Detect which cell encompasses the target text, then output its (x, y) center coordinate. 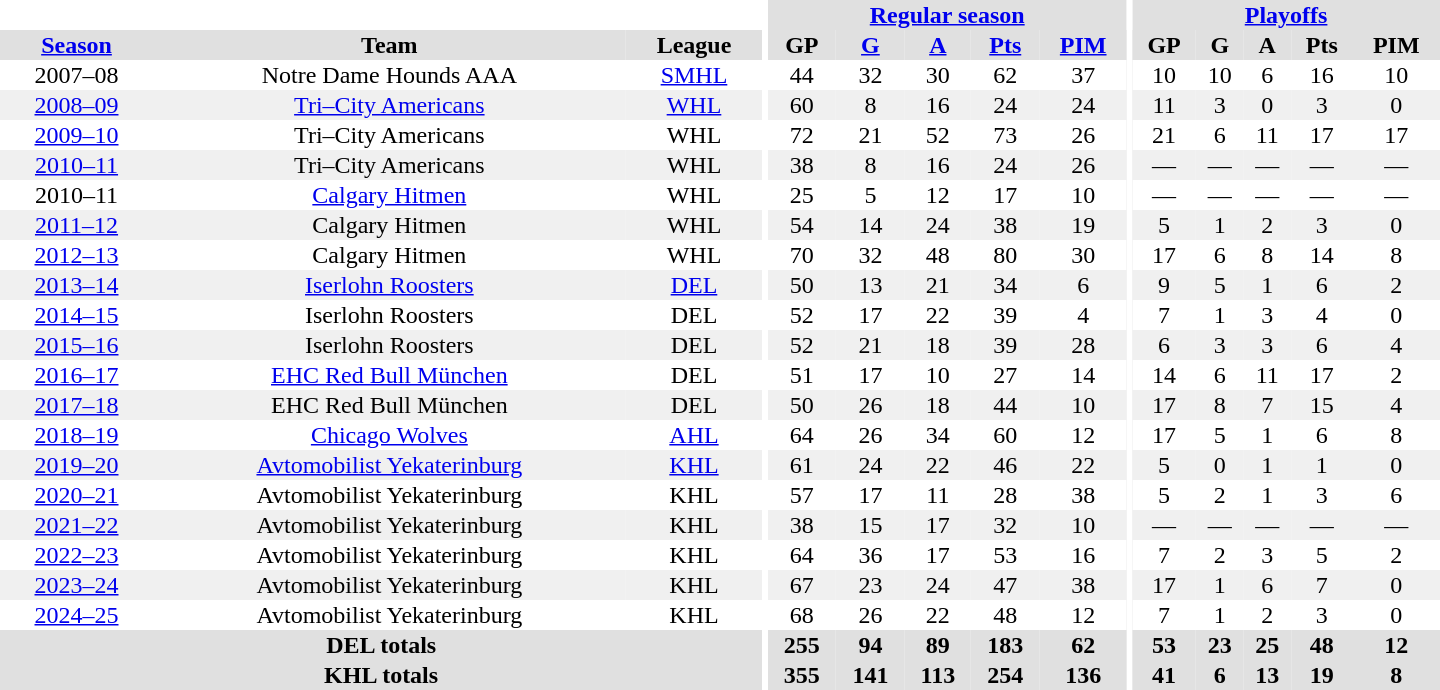
27 (1006, 375)
54 (802, 225)
255 (802, 645)
Chicago Wolves (390, 435)
2024–25 (76, 615)
Team (390, 45)
113 (938, 675)
2014–15 (76, 315)
Notre Dame Hounds AAA (390, 75)
94 (870, 645)
2011–12 (76, 225)
2017–18 (76, 405)
355 (802, 675)
41 (1164, 675)
2013–14 (76, 285)
KHL totals (381, 675)
183 (1006, 645)
47 (1006, 585)
2018–19 (76, 435)
2015–16 (76, 345)
72 (802, 135)
68 (802, 615)
51 (802, 375)
136 (1084, 675)
254 (1006, 675)
2022–23 (76, 555)
DEL totals (381, 645)
2020–21 (76, 495)
80 (1006, 255)
2009–10 (76, 135)
AHL (694, 435)
70 (802, 255)
2007–08 (76, 75)
SMHL (694, 75)
Season (76, 45)
141 (870, 675)
46 (1006, 465)
2023–24 (76, 585)
61 (802, 465)
2016–17 (76, 375)
67 (802, 585)
Playoffs (1286, 15)
9 (1164, 285)
73 (1006, 135)
36 (870, 555)
Regular season (948, 15)
57 (802, 495)
2012–13 (76, 255)
League (694, 45)
2021–22 (76, 525)
37 (1084, 75)
89 (938, 645)
2019–20 (76, 465)
2008–09 (76, 105)
